Detect which cell encompasses the target text, then output its [X, Y] center coordinate. 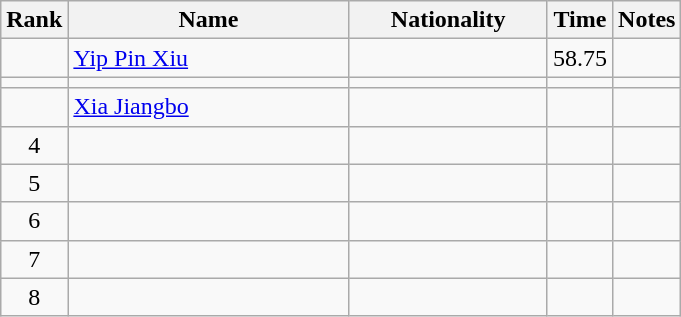
6 [34, 221]
Xia Jiangbo [208, 107]
Nationality [448, 20]
Rank [34, 20]
58.75 [580, 58]
5 [34, 183]
Notes [647, 20]
Time [580, 20]
4 [34, 145]
Name [208, 20]
Yip Pin Xiu [208, 58]
7 [34, 259]
8 [34, 297]
